Capture the cell that displays the provided text and extract its (X, Y) central coordinate. 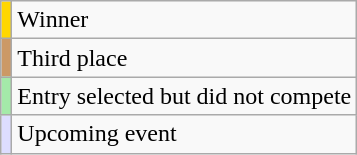
Third place (184, 58)
Upcoming event (184, 134)
Entry selected but did not compete (184, 96)
Winner (184, 20)
